Determine the [X, Y] coordinate at the center of the cell enclosing the given text.  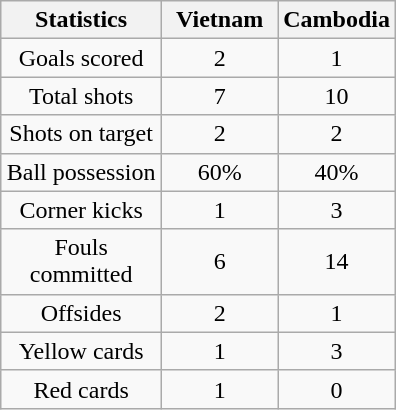
Fouls committed [82, 262]
14 [337, 262]
6 [220, 262]
10 [337, 96]
Cambodia [337, 20]
7 [220, 96]
Yellow cards [82, 351]
Statistics [82, 20]
Ball possession [82, 172]
Goals scored [82, 58]
0 [337, 389]
Offsides [82, 313]
Shots on target [82, 134]
60% [220, 172]
40% [337, 172]
Vietnam [220, 20]
Corner kicks [82, 210]
Total shots [82, 96]
Red cards [82, 389]
